Capture the cell that displays the provided text and extract its (X, Y) central coordinate. 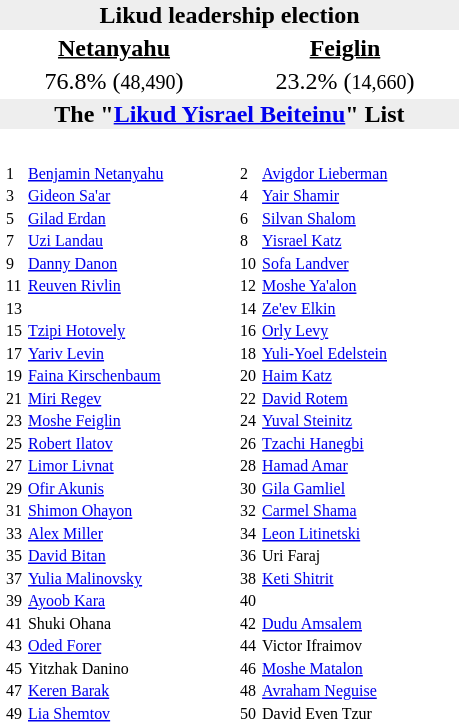
Uri Faraj (358, 556)
37 (14, 578)
9 (14, 264)
27 (14, 466)
5 (14, 218)
22 (248, 398)
11 (14, 286)
Yisrael Katz (358, 241)
43 (14, 646)
Ayoob Kara (130, 601)
Ofir Akunis (130, 488)
Yariv Levin (130, 354)
17 (14, 354)
29 (14, 488)
Gilad Erdan (130, 218)
20 (248, 376)
Moshe Ya'alon (358, 286)
Yitzhak Danino (130, 668)
23 (14, 421)
Leon Litinetski (358, 534)
40 (248, 601)
26 (248, 444)
3 (14, 196)
25 (14, 444)
28 (248, 466)
Alex Miller (130, 534)
24 (248, 421)
19 (14, 376)
38 (248, 578)
42 (248, 624)
Miri Regev (130, 398)
12 (248, 286)
Limor Livnat (130, 466)
Gila Gamliel (358, 488)
23.2% (14,660) (345, 81)
Ze'ev Elkin (358, 308)
31 (14, 511)
Shuki Ohana (130, 624)
Feiglin (345, 48)
Yuli-Yoel Edelstein (358, 354)
Danny Danon (130, 264)
Netanyahu (114, 48)
Yulia Malinovsky (130, 578)
Haim Katz (358, 376)
47 (14, 691)
Faina Kirschenbaum (130, 376)
Gideon Sa'ar (130, 196)
2 (248, 174)
39 (14, 601)
Victor Ifraimov (358, 646)
Likud leadership election (230, 15)
35 (14, 556)
Moshe Feiglin (130, 421)
Uzi Landau (130, 241)
Moshe Matalon (358, 668)
The "Likud Yisrael Beiteinu" List (230, 114)
6 (248, 218)
76.8% (48,490) (114, 81)
David Rotem (358, 398)
14 (248, 308)
Keren Barak (130, 691)
Reuven Rivlin (130, 286)
Sofa Landver (358, 264)
Carmel Shama (358, 511)
Shimon Ohayon (130, 511)
32 (248, 511)
Oded Forer (130, 646)
Yair Shamir (358, 196)
Silvan Shalom (358, 218)
Orly Levy (358, 331)
13 (14, 308)
Hamad Amar (358, 466)
7 (14, 241)
41 (14, 624)
15 (14, 331)
21 (14, 398)
18 (248, 354)
48 (248, 691)
Dudu Amsalem (358, 624)
45 (14, 668)
16 (248, 331)
Robert Ilatov (130, 444)
34 (248, 534)
David Bitan (130, 556)
8 (248, 241)
30 (248, 488)
36 (248, 556)
44 (248, 646)
Tzipi Hotovely (130, 331)
Keti Shitrit (358, 578)
4 (248, 196)
Tzachi Hanegbi (358, 444)
Yuval Steinitz (358, 421)
33 (14, 534)
Benjamin Netanyahu (130, 174)
1 (14, 174)
10 (248, 264)
Avraham Neguise (358, 691)
46 (248, 668)
Avigdor Lieberman (358, 174)
